From the cell containing the given text, extract its center point as [x, y] coordinate. 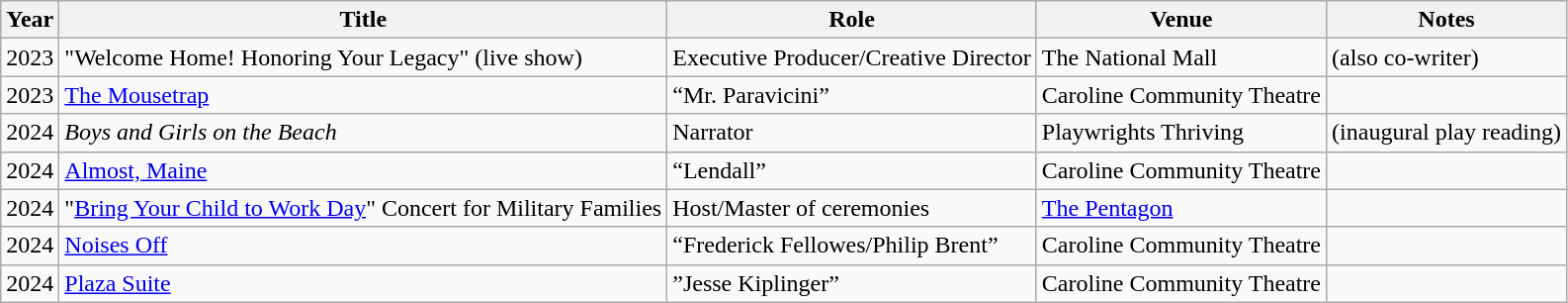
Executive Producer/Creative Director [852, 57]
The Mousetrap [364, 95]
(also co-writer) [1447, 57]
“Frederick Fellowes/Philip Brent” [852, 246]
Year [30, 20]
Playwrights Thriving [1180, 133]
“Lendall” [852, 170]
The National Mall [1180, 57]
Venue [1180, 20]
Role [852, 20]
“Mr. Paravicini” [852, 95]
The Pentagon [1180, 208]
Host/Master of ceremonies [852, 208]
Plaza Suite [364, 283]
Noises Off [364, 246]
(inaugural play reading) [1447, 133]
Title [364, 20]
"Welcome Home! Honoring Your Legacy" (live show) [364, 57]
Almost, Maine [364, 170]
Notes [1447, 20]
"Bring Your Child to Work Day" Concert for Military Families [364, 208]
Boys and Girls on the Beach [364, 133]
Narrator [852, 133]
”Jesse Kiplinger” [852, 283]
